Detect which cell encompasses the target text, then output its [x, y] center coordinate. 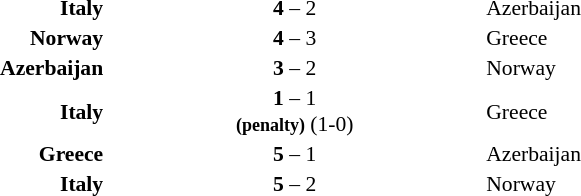
5 – 1 [294, 154]
1 – 1(penalty) (1-0) [294, 111]
3 – 2 [294, 68]
4 – 3 [294, 38]
